Output the (X, Y) coordinate of the center of the cell containing the given text.  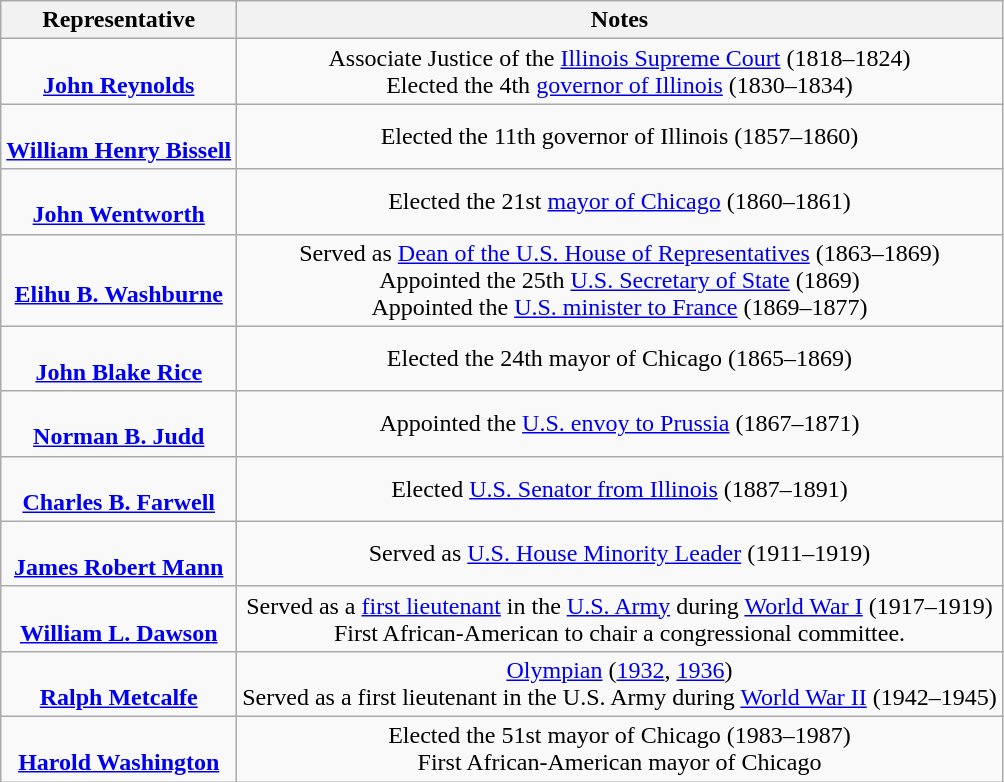
William Henry Bissell (119, 136)
Notes (620, 20)
William L. Dawson (119, 618)
Elected the 51st mayor of Chicago (1983–1987)First African-American mayor of Chicago (620, 748)
James Robert Mann (119, 554)
Ralph Metcalfe (119, 684)
Elected the 11th governor of Illinois (1857–1860) (620, 136)
John Reynolds (119, 72)
Elected the 24th mayor of Chicago (1865–1869) (620, 358)
Appointed the U.S. envoy to Prussia (1867–1871) (620, 424)
Elected the 21st mayor of Chicago (1860–1861) (620, 202)
John Blake Rice (119, 358)
Served as U.S. House Minority Leader (1911–1919) (620, 554)
Olympian (1932, 1936)Served as a first lieutenant in the U.S. Army during World War II (1942–1945) (620, 684)
Representative (119, 20)
John Wentworth (119, 202)
Elected U.S. Senator from Illinois (1887–1891) (620, 488)
Harold Washington (119, 748)
Served as a first lieutenant in the U.S. Army during World War I (1917–1919)First African-American to chair a congressional committee. (620, 618)
Associate Justice of the Illinois Supreme Court (1818–1824)Elected the 4th governor of Illinois (1830–1834) (620, 72)
Norman B. Judd (119, 424)
Elihu B. Washburne (119, 280)
Charles B. Farwell (119, 488)
